For the text-containing cell, return its midpoint in [X, Y] coordinate format. 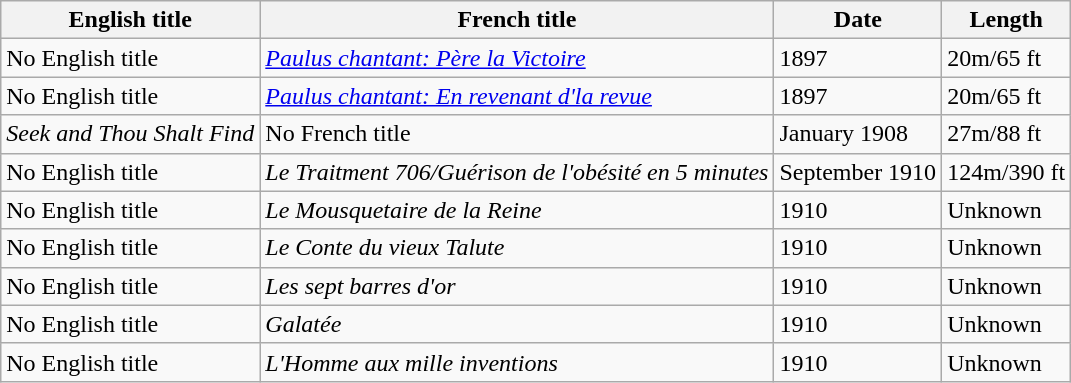
L'Homme aux mille inventions [517, 362]
September 1910 [858, 172]
Les sept barres d'or [517, 286]
No French title [517, 134]
Galatée [517, 324]
124m/390 ft [1006, 172]
Paulus chantant: Père la Victoire [517, 58]
Le Conte du vieux Talute [517, 248]
Seek and Thou Shalt Find [130, 134]
Length [1006, 20]
Date [858, 20]
English title [130, 20]
Paulus chantant: En revenant d'la revue [517, 96]
Le Traitment 706/Guérison de l'obésité en 5 minutes [517, 172]
French title [517, 20]
27m/88 ft [1006, 134]
Le Mousquetaire de la Reine [517, 210]
January 1908 [858, 134]
